Capture the cell that displays the provided text and extract its (X, Y) central coordinate. 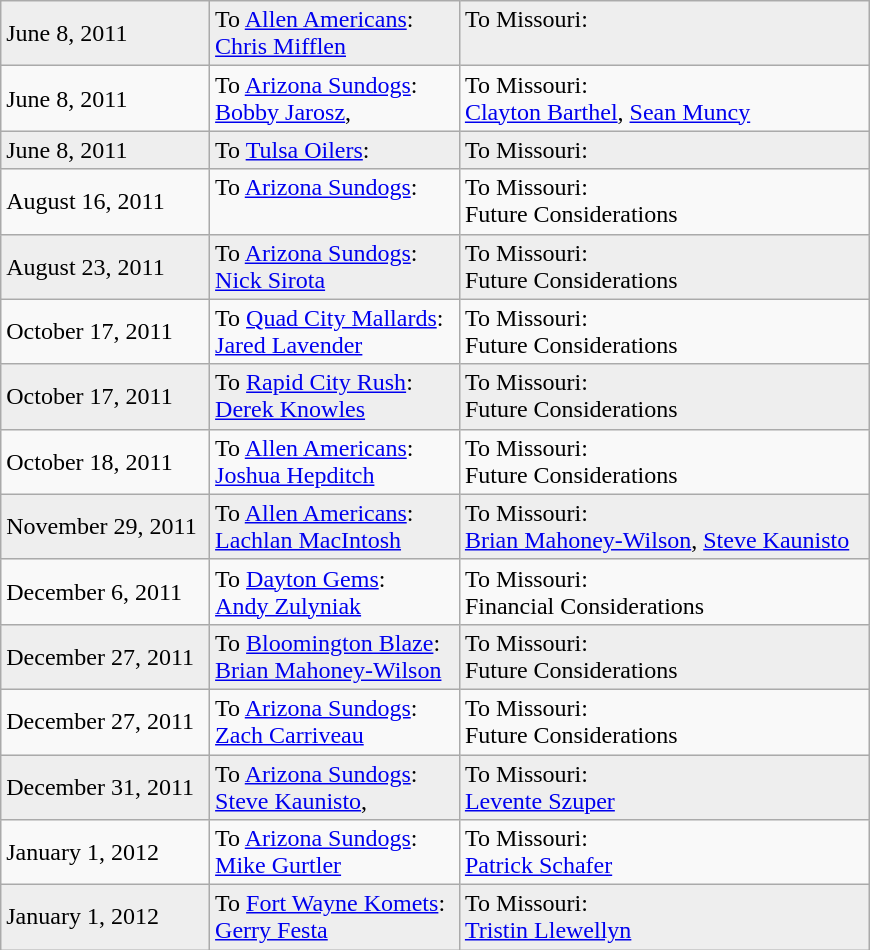
To Tulsa Oilers: (335, 150)
To Allen Americans: Joshua Hepditch (335, 462)
To Missouri: Tristin Llewellyn (664, 918)
August 23, 2011 (106, 266)
To Missouri: Levente Szuper (664, 786)
To Dayton Gems: Andy Zulyniak (335, 592)
To Arizona Sundogs: Steve Kaunisto, (335, 786)
To Missouri: Clayton Barthel, Sean Muncy (664, 98)
December 6, 2011 (106, 592)
To Rapid City Rush: Derek Knowles (335, 396)
To Arizona Sundogs: Zach Carriveau (335, 722)
October 18, 2011 (106, 462)
To Missouri: Financial Considerations (664, 592)
November 29, 2011 (106, 526)
To Allen Americans: Lachlan MacIntosh (335, 526)
To Missouri: Brian Mahoney-Wilson, Steve Kaunisto (664, 526)
To Quad City Mallards: Jared Lavender (335, 332)
To Arizona Sundogs: (335, 202)
To Arizona Sundogs: Mike Gurtler (335, 852)
To Allen Americans: Chris Mifflen (335, 34)
To Arizona Sundogs: Nick Sirota (335, 266)
To Fort Wayne Komets: Gerry Festa (335, 918)
December 31, 2011 (106, 786)
August 16, 2011 (106, 202)
To Arizona Sundogs: Bobby Jarosz, (335, 98)
To Bloomington Blaze: Brian Mahoney-Wilson (335, 656)
To Missouri: Patrick Schafer (664, 852)
